Scan for the cell matching the given text and deliver its [x, y] coordinate at center. 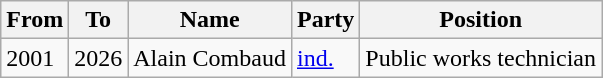
2026 [98, 58]
Alain Combaud [210, 58]
From [35, 20]
ind. [325, 58]
Party [325, 20]
2001 [35, 58]
Name [210, 20]
To [98, 20]
Position [481, 20]
Public works technician [481, 58]
